Provide the (X, Y) coordinate of the cell's center where the given text is located.  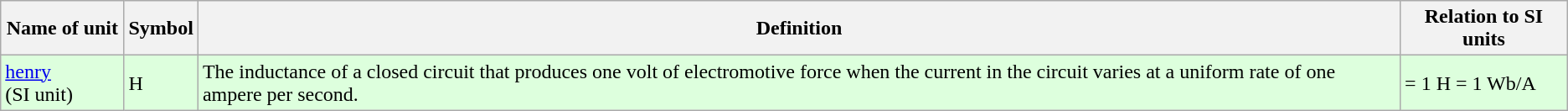
= 1 H = 1 Wb/A (1484, 82)
H (161, 82)
Relation to SI units (1484, 29)
henry (SI unit) (62, 82)
Name of unit (62, 29)
Symbol (161, 29)
Definition (799, 29)
